Output the [X, Y] coordinate of the center of the cell containing the given text.  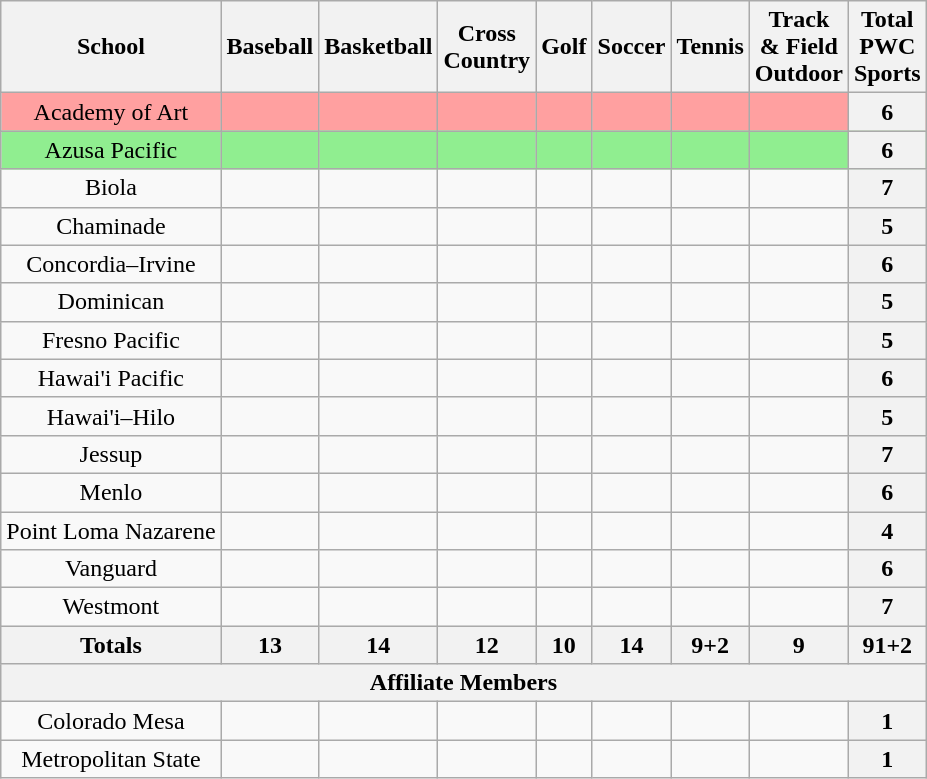
CrossCountry [487, 47]
Dominican [111, 302]
Azusa Pacific [111, 150]
Golf [564, 47]
Point Loma Nazarene [111, 531]
Colorado Mesa [111, 721]
9 [798, 645]
Tennis [710, 47]
School [111, 47]
Track& FieldOutdoor [798, 47]
Metropolitan State [111, 759]
Jessup [111, 454]
Hawai'i Pacific [111, 378]
Menlo [111, 492]
Biola [111, 188]
Soccer [632, 47]
Basketball [378, 47]
12 [487, 645]
Westmont [111, 607]
91+2 [887, 645]
TotalPWCSports [887, 47]
10 [564, 645]
Hawai'i–Hilo [111, 416]
4 [887, 531]
Academy of Art [111, 112]
9+2 [710, 645]
Baseball [270, 47]
Chaminade [111, 226]
Fresno Pacific [111, 340]
13 [270, 645]
Vanguard [111, 569]
Concordia–Irvine [111, 264]
Totals [111, 645]
Affiliate Members [464, 683]
